Locate the cell with the specified text and output its [x, y] center coordinate. 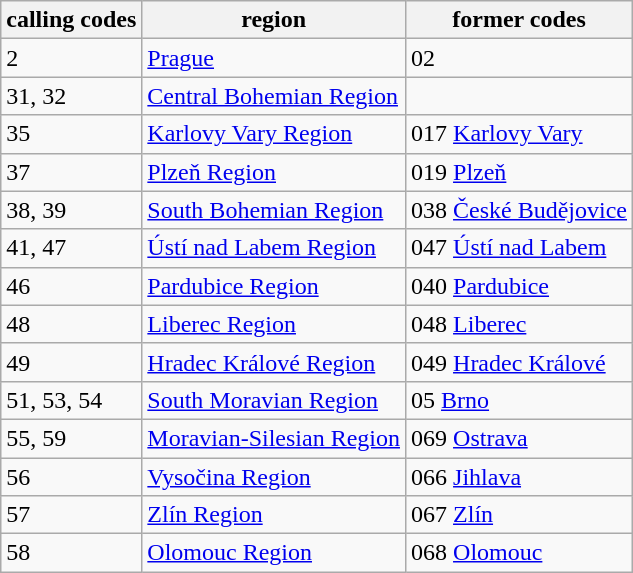
51, 53, 54 [72, 400]
069 Ostrava [520, 438]
37 [72, 172]
57 [72, 515]
46 [72, 286]
41, 47 [72, 248]
calling codes [72, 20]
019 Plzeň [520, 172]
Prague [274, 58]
55, 59 [72, 438]
31, 32 [72, 96]
2 [72, 58]
048 Liberec [520, 324]
02 [520, 58]
047 Ústí nad Labem [520, 248]
58 [72, 553]
038 České Budějovice [520, 210]
Vysočina Region [274, 477]
Pardubice Region [274, 286]
Olomouc Region [274, 553]
49 [72, 362]
Central Bohemian Region [274, 96]
067 Zlín [520, 515]
Zlín Region [274, 515]
35 [72, 134]
017 Karlovy Vary [520, 134]
38, 39 [72, 210]
Moravian-Silesian Region [274, 438]
56 [72, 477]
Hradec Králové Region [274, 362]
region [274, 20]
South Moravian Region [274, 400]
48 [72, 324]
Plzeň Region [274, 172]
Karlovy Vary Region [274, 134]
066 Jihlava [520, 477]
040 Pardubice [520, 286]
049 Hradec Králové [520, 362]
068 Olomouc [520, 553]
Ústí nad Labem Region [274, 248]
05 Brno [520, 400]
Liberec Region [274, 324]
South Bohemian Region [274, 210]
former codes [520, 20]
